Pinpoint the cell where the given text exists, returning its [X, Y] midpoint coordinate. 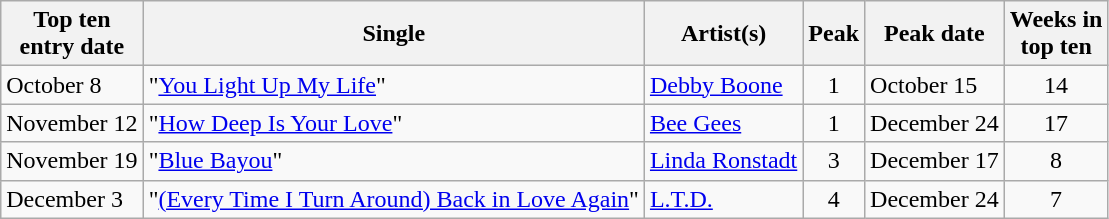
October 15 [935, 85]
Top tenentry date [72, 34]
November 19 [72, 161]
"You Light Up My Life" [394, 85]
"Blue Bayou" [394, 161]
Linda Ronstadt [723, 161]
October 8 [72, 85]
Single [394, 34]
Peak date [935, 34]
14 [1056, 85]
L.T.D. [723, 199]
7 [1056, 199]
"(Every Time I Turn Around) Back in Love Again" [394, 199]
Weeks intop ten [1056, 34]
Artist(s) [723, 34]
December 17 [935, 161]
December 3 [72, 199]
4 [834, 199]
Bee Gees [723, 123]
8 [1056, 161]
Debby Boone [723, 85]
17 [1056, 123]
November 12 [72, 123]
"How Deep Is Your Love" [394, 123]
Peak [834, 34]
3 [834, 161]
